For the text-containing cell, return its midpoint in (x, y) coordinate format. 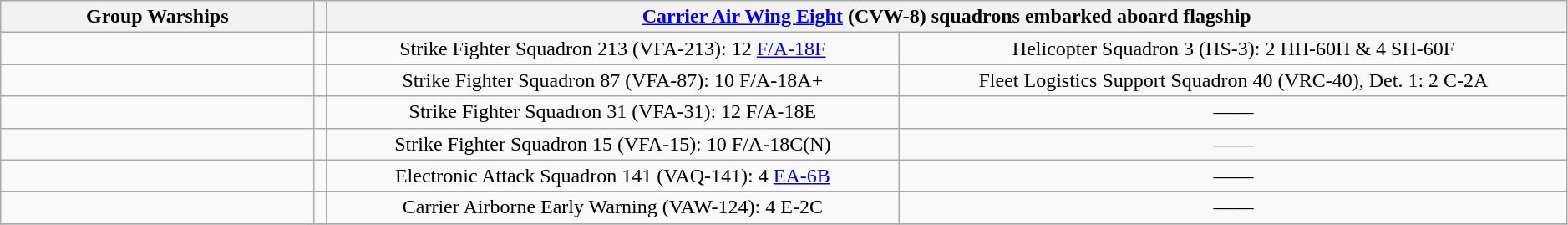
Strike Fighter Squadron 15 (VFA-15): 10 F/A-18C(N) (613, 144)
Carrier Airborne Early Warning (VAW-124): 4 E-2C (613, 207)
Strike Fighter Squadron 31 (VFA-31): 12 F/A-18E (613, 112)
Strike Fighter Squadron 213 (VFA-213): 12 F/A-18F (613, 49)
Electronic Attack Squadron 141 (VAQ-141): 4 EA-6B (613, 176)
Group Warships (157, 17)
Fleet Logistics Support Squadron 40 (VRC-40), Det. 1: 2 C-2A (1234, 80)
Strike Fighter Squadron 87 (VFA-87): 10 F/A-18A+ (613, 80)
Carrier Air Wing Eight (CVW-8) squadrons embarked aboard flagship (946, 17)
Helicopter Squadron 3 (HS-3): 2 HH-60H & 4 SH-60F (1234, 49)
